Extract the (x, y) coordinate from the center of the cell holding the provided text.  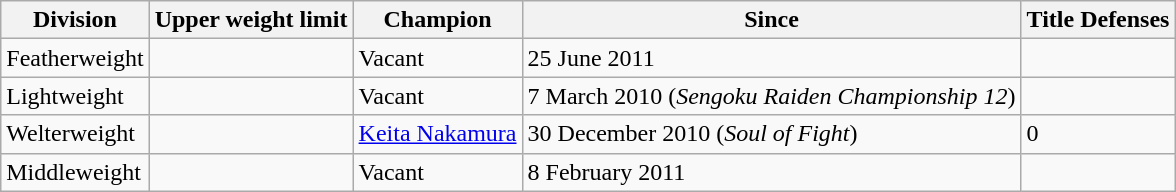
Upper weight limit (251, 20)
Division (75, 20)
0 (1098, 134)
8 February 2011 (772, 172)
7 March 2010 (Sengoku Raiden Championship 12) (772, 96)
Since (772, 20)
Featherweight (75, 58)
25 June 2011 (772, 58)
30 December 2010 (Soul of Fight) (772, 134)
Welterweight (75, 134)
Champion (438, 20)
Title Defenses (1098, 20)
Keita Nakamura (438, 134)
Middleweight (75, 172)
Lightweight (75, 96)
